Return [x, y] of the center of cell containing provided text 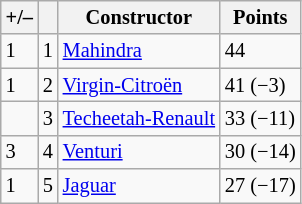
Jaguar [139, 186]
4 [48, 152]
Virgin-Citroën [139, 85]
5 [48, 186]
41 (−3) [260, 85]
Points [260, 17]
Techeetah-Renault [139, 118]
33 (−11) [260, 118]
30 (−14) [260, 152]
+/– [20, 17]
2 [48, 85]
Mahindra [139, 51]
Constructor [139, 17]
27 (−17) [260, 186]
Venturi [139, 152]
44 [260, 51]
